Determine the [X, Y] coordinate at the center of the cell enclosing the given text.  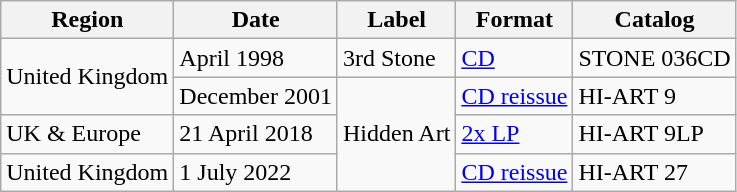
Format [514, 20]
HI-ART 9 [654, 96]
Region [88, 20]
3rd Stone [396, 58]
Catalog [654, 20]
April 1998 [256, 58]
Hidden Art [396, 134]
HI-ART 9LP [654, 134]
Date [256, 20]
UK & Europe [88, 134]
December 2001 [256, 96]
CD [514, 58]
STONE 036CD [654, 58]
Label [396, 20]
2x LP [514, 134]
21 April 2018 [256, 134]
1 July 2022 [256, 172]
HI-ART 27 [654, 172]
